Locate the cell with the specified text and output its (X, Y) center coordinate. 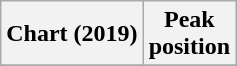
Peakposition (189, 34)
Chart (2019) (72, 34)
